Pinpoint the cell where the given text exists, returning its [X, Y] midpoint coordinate. 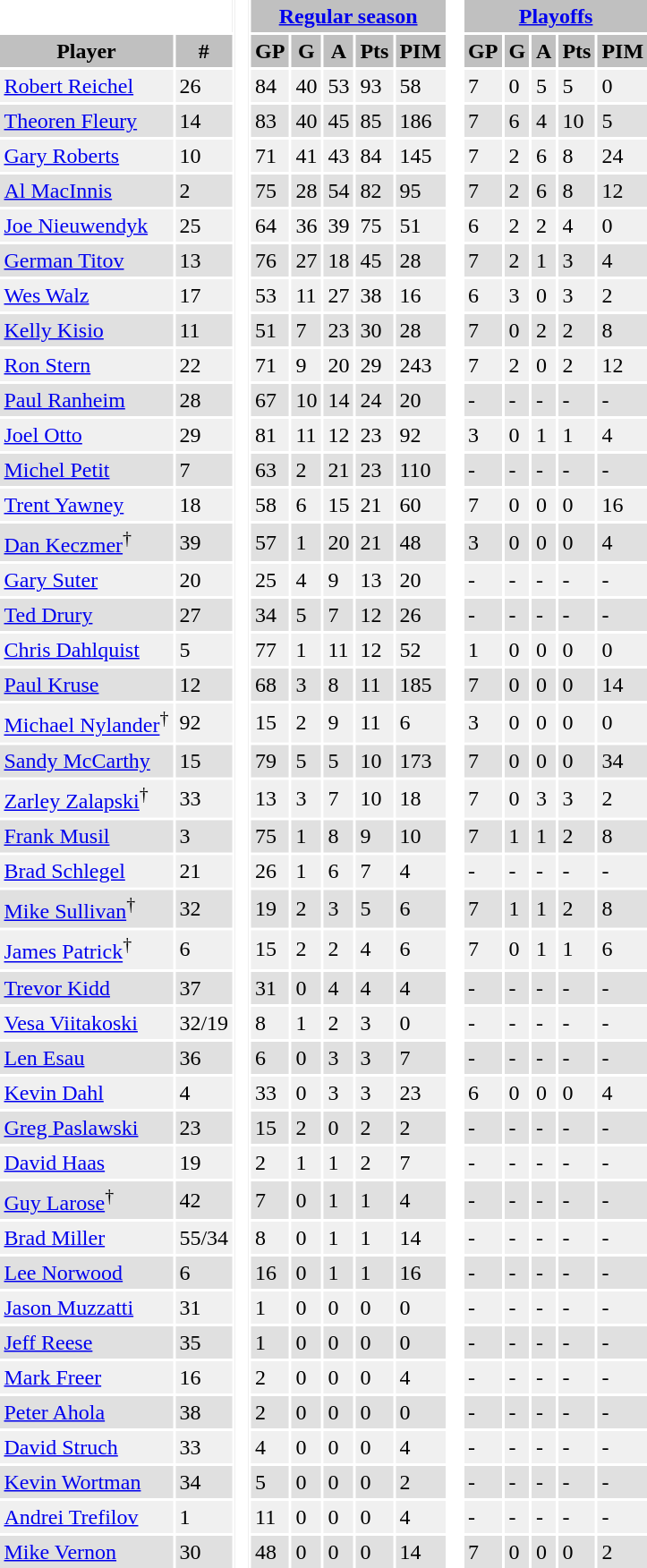
Regular season [349, 16]
Wes Walz [86, 295]
Michel Petit [86, 470]
Mike Sullivan† [86, 908]
22 [204, 365]
79 [270, 761]
# [204, 51]
Al MacInnis [86, 191]
Chris Dahlquist [86, 650]
110 [421, 470]
68 [270, 685]
Sandy McCarthy [86, 761]
Greg Paslawski [86, 1127]
82 [374, 191]
PIM [421, 51]
37 [204, 987]
Guy Larose† [86, 1199]
German Titov [86, 260]
Trevor Kidd [86, 987]
Kevin Wortman [86, 1482]
Theoren Fleury [86, 121]
Jason Muzzatti [86, 1308]
Ron Stern [86, 365]
185 [421, 685]
76 [270, 260]
Andrei Trefilov [86, 1517]
Zarley Zalapski† [86, 798]
Gary Suter [86, 580]
Trent Yawney [86, 505]
Brad Miller [86, 1238]
Paul Ranheim [86, 400]
Len Esau [86, 1057]
52 [421, 650]
Mike Vernon [86, 1552]
32/19 [204, 1022]
41 [306, 156]
42 [204, 1199]
Dan Keczmer† [86, 542]
35 [204, 1342]
243 [421, 365]
Robert Reichel [86, 86]
93 [374, 86]
Paul Kruse [86, 685]
Ted Drury [86, 615]
Kelly Kisio [86, 330]
173 [421, 761]
Joe Nieuwendyk [86, 226]
81 [270, 435]
James Patrick† [86, 950]
Mark Freer [86, 1377]
Jeff Reese [86, 1342]
64 [270, 226]
95 [421, 191]
57 [270, 542]
63 [270, 470]
Vesa Viitakoski [86, 1022]
David Struch [86, 1447]
Lee Norwood [86, 1273]
67 [270, 400]
186 [421, 121]
Player [86, 51]
Gary Roberts [86, 156]
145 [421, 156]
Kevin Dahl [86, 1092]
Frank Musil [86, 836]
55/34 [204, 1238]
43 [338, 156]
Brad Schlegel [86, 871]
85 [374, 121]
Peter Ahola [86, 1412]
Joel Otto [86, 435]
24 [374, 400]
54 [338, 191]
60 [421, 505]
17 [204, 295]
32 [204, 908]
David Haas [86, 1162]
83 [270, 121]
77 [270, 650]
Michael Nylander† [86, 722]
